Provide the [x, y] coordinate of the cell's center where the given text is located.  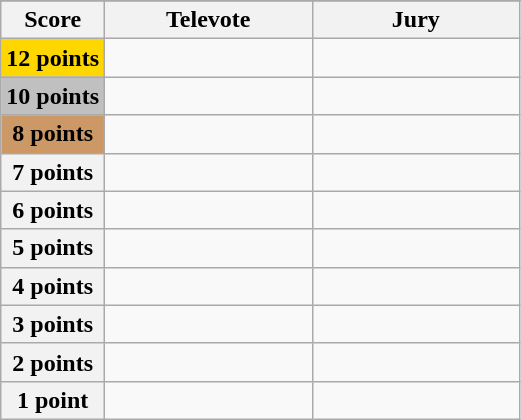
Televote [209, 20]
10 points [53, 96]
12 points [53, 58]
8 points [53, 134]
Score [53, 20]
7 points [53, 172]
3 points [53, 324]
2 points [53, 362]
4 points [53, 286]
5 points [53, 248]
6 points [53, 210]
1 point [53, 400]
Jury [416, 20]
